Output the (X, Y) coordinate of the center of the cell containing the given text.  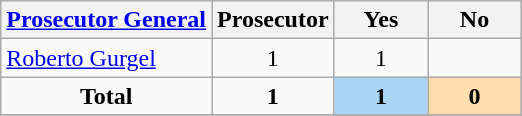
Yes (381, 20)
Total (106, 96)
Roberto Gurgel (106, 58)
Prosecutor (274, 20)
Prosecutor General (106, 20)
No (475, 20)
0 (475, 96)
